For the text-containing cell, return its midpoint in [x, y] coordinate format. 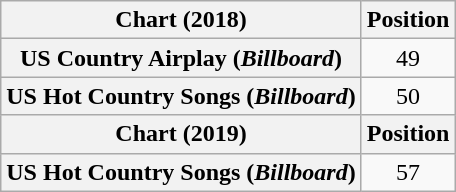
57 [408, 172]
49 [408, 58]
Chart (2019) [181, 134]
Chart (2018) [181, 20]
US Country Airplay (Billboard) [181, 58]
50 [408, 96]
